Locate the cell with the specified text and output its (X, Y) center coordinate. 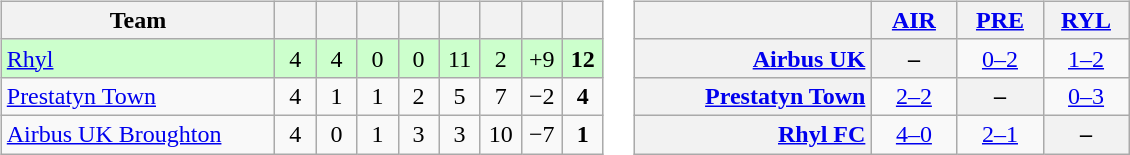
2–1 (1000, 134)
Rhyl FC (753, 134)
0–3 (1086, 96)
+9 (542, 58)
4–0 (914, 134)
10 (500, 134)
5 (460, 96)
Rhyl (138, 58)
Team (138, 20)
12 (582, 58)
−7 (542, 134)
7 (500, 96)
PRE (1000, 20)
11 (460, 58)
RYL (1086, 20)
AIR (914, 20)
1–2 (1086, 58)
2–2 (914, 96)
−2 (542, 96)
Airbus UK Broughton (138, 134)
0–2 (1000, 58)
Airbus UK (753, 58)
